From the cell containing the given text, extract its center point as (x, y) coordinate. 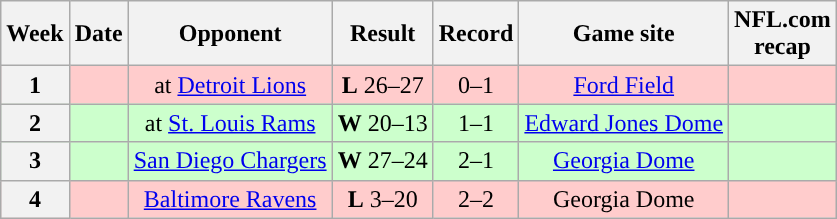
0–1 (476, 85)
W 20–13 (382, 123)
Baltimore Ravens (230, 199)
Date (98, 34)
Record (476, 34)
Opponent (230, 34)
at St. Louis Rams (230, 123)
Week (35, 34)
San Diego Chargers (230, 161)
2 (35, 123)
L 26–27 (382, 85)
NFL.comrecap (783, 34)
1 (35, 85)
4 (35, 199)
Game site (624, 34)
at Detroit Lions (230, 85)
2–1 (476, 161)
W 27–24 (382, 161)
Result (382, 34)
Edward Jones Dome (624, 123)
2–2 (476, 199)
L 3–20 (382, 199)
3 (35, 161)
Ford Field (624, 85)
1–1 (476, 123)
